Scan for the cell matching the given text and deliver its (x, y) coordinate at center. 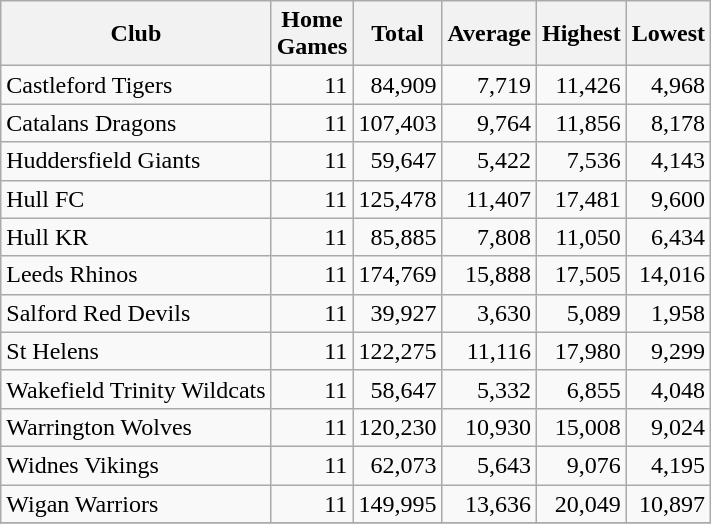
Wigan Warriors (136, 503)
Hull FC (136, 199)
5,643 (490, 465)
Wakefield Trinity Wildcats (136, 389)
Salford Red Devils (136, 313)
13,636 (490, 503)
St Helens (136, 351)
9,299 (668, 351)
125,478 (398, 199)
9,024 (668, 427)
4,968 (668, 85)
9,076 (581, 465)
Highest (581, 34)
5,089 (581, 313)
15,888 (490, 275)
6,855 (581, 389)
5,332 (490, 389)
5,422 (490, 161)
6,434 (668, 237)
17,980 (581, 351)
4,143 (668, 161)
10,930 (490, 427)
9,764 (490, 123)
7,536 (581, 161)
Hull KR (136, 237)
17,481 (581, 199)
62,073 (398, 465)
Average (490, 34)
59,647 (398, 161)
84,909 (398, 85)
3,630 (490, 313)
174,769 (398, 275)
Castleford Tigers (136, 85)
9,600 (668, 199)
15,008 (581, 427)
11,407 (490, 199)
14,016 (668, 275)
Leeds Rhinos (136, 275)
7,808 (490, 237)
120,230 (398, 427)
11,426 (581, 85)
11,050 (581, 237)
107,403 (398, 123)
58,647 (398, 389)
Widnes Vikings (136, 465)
4,048 (668, 389)
4,195 (668, 465)
1,958 (668, 313)
85,885 (398, 237)
20,049 (581, 503)
11,856 (581, 123)
Huddersfield Giants (136, 161)
Catalans Dragons (136, 123)
39,927 (398, 313)
8,178 (668, 123)
10,897 (668, 503)
HomeGames (312, 34)
7,719 (490, 85)
149,995 (398, 503)
17,505 (581, 275)
122,275 (398, 351)
Lowest (668, 34)
Total (398, 34)
Club (136, 34)
Warrington Wolves (136, 427)
11,116 (490, 351)
